Output the (x, y) coordinate of the center of the cell containing the given text.  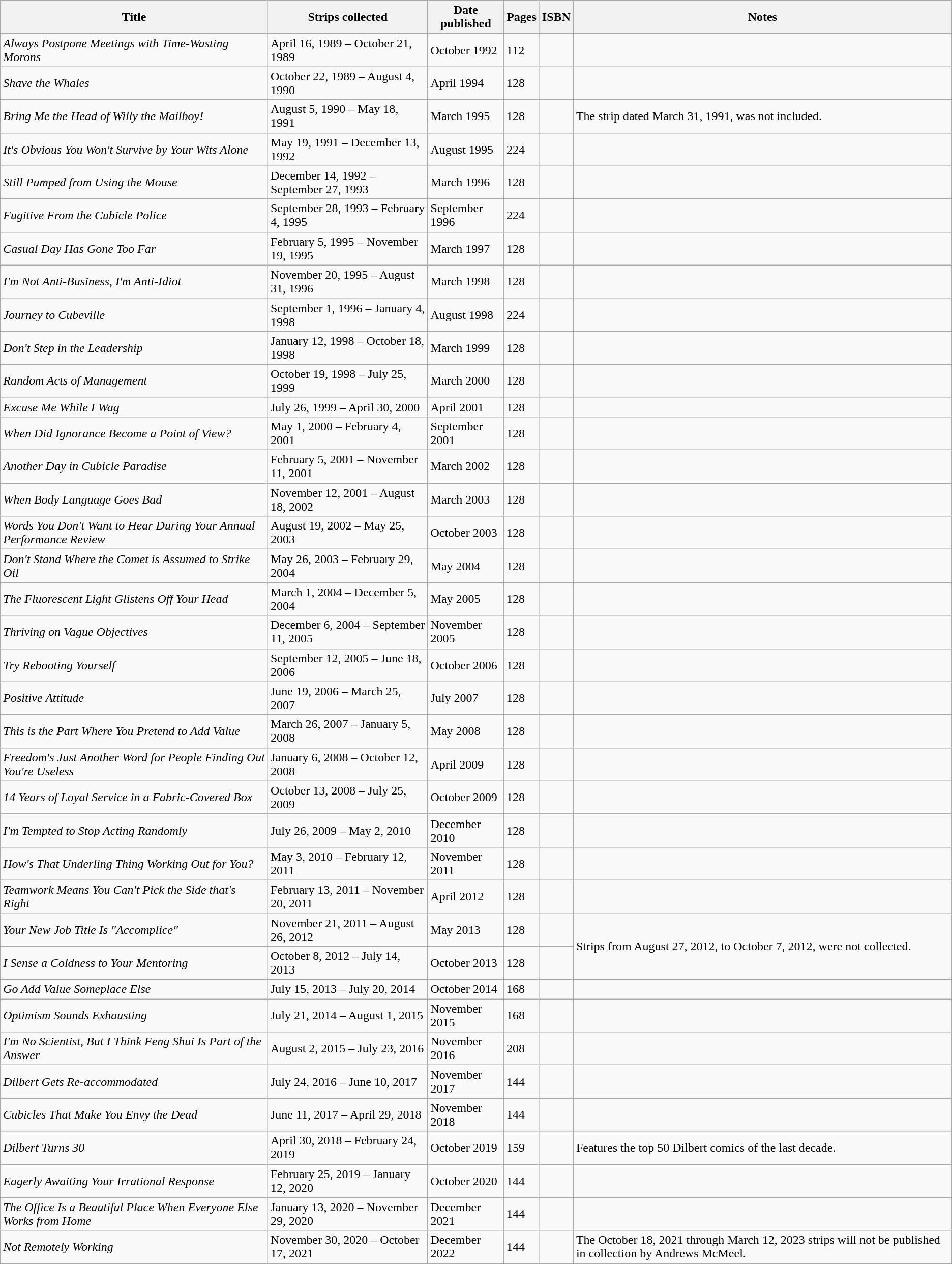
Excuse Me While I Wag (134, 407)
November 20, 1995 – August 31, 1996 (348, 282)
October 2019 (466, 1148)
Your New Job Title Is "Accomplice" (134, 930)
November 2018 (466, 1115)
Fugitive From the Cubicle Police (134, 216)
October 2020 (466, 1181)
March 2002 (466, 467)
March 1998 (466, 282)
November 21, 2011 – August 26, 2012 (348, 930)
July 21, 2014 – August 1, 2015 (348, 1015)
October 1992 (466, 50)
January 6, 2008 – October 12, 2008 (348, 764)
November 2017 (466, 1081)
December 2010 (466, 830)
Teamwork Means You Can't Pick the Side that's Right (134, 896)
May 26, 2003 – February 29, 2004 (348, 566)
Bring Me the Head of Willy the Mailboy! (134, 116)
September 1, 1996 – January 4, 1998 (348, 314)
November 2011 (466, 864)
When Body Language Goes Bad (134, 499)
Not Remotely Working (134, 1247)
September 2001 (466, 433)
The Office Is a Beautiful Place When Everyone Else Works from Home (134, 1214)
May 2013 (466, 930)
October 19, 1998 – July 25, 1999 (348, 380)
When Did Ignorance Become a Point of View? (134, 433)
Shave the Whales (134, 83)
October 2013 (466, 963)
October 2009 (466, 798)
August 19, 2002 – May 25, 2003 (348, 533)
April 1994 (466, 83)
159 (522, 1148)
April 16, 1989 – October 21, 1989 (348, 50)
October 2014 (466, 989)
December 2021 (466, 1214)
Features the top 50 Dilbert comics of the last decade. (762, 1148)
June 11, 2017 – April 29, 2018 (348, 1115)
Casual Day Has Gone Too Far (134, 248)
14 Years of Loyal Service in a Fabric-Covered Box (134, 798)
October 13, 2008 – July 25, 2009 (348, 798)
March 26, 2007 – January 5, 2008 (348, 731)
August 1998 (466, 314)
It's Obvious You Won't Survive by Your Wits Alone (134, 150)
Cubicles That Make You Envy the Dead (134, 1115)
July 26, 2009 – May 2, 2010 (348, 830)
Try Rebooting Yourself (134, 665)
July 2007 (466, 698)
I Sense a Coldness to Your Mentoring (134, 963)
October 2003 (466, 533)
September 1996 (466, 216)
December 6, 2004 – September 11, 2005 (348, 632)
March 1995 (466, 116)
ISBN (556, 17)
Words You Don't Want to Hear During Your Annual Performance Review (134, 533)
June 19, 2006 – March 25, 2007 (348, 698)
May 19, 1991 – December 13, 1992 (348, 150)
January 12, 1998 – October 18, 1998 (348, 348)
May 2005 (466, 599)
This is the Part Where You Pretend to Add Value (134, 731)
April 2012 (466, 896)
September 12, 2005 – June 18, 2006 (348, 665)
March 2003 (466, 499)
October 2006 (466, 665)
Optimism Sounds Exhausting (134, 1015)
Freedom's Just Another Word for People Finding Out You're Useless (134, 764)
May 1, 2000 – February 4, 2001 (348, 433)
April 30, 2018 – February 24, 2019 (348, 1148)
March 1999 (466, 348)
Title (134, 17)
How's That Underling Thing Working Out for You? (134, 864)
I'm Not Anti-Business, I'm Anti-Idiot (134, 282)
112 (522, 50)
April 2001 (466, 407)
Journey to Cubeville (134, 314)
February 13, 2011 – November 20, 2011 (348, 896)
Another Day in Cubicle Paradise (134, 467)
Dilbert Gets Re-accommodated (134, 1081)
Random Acts of Management (134, 380)
Date published (466, 17)
April 2009 (466, 764)
September 28, 1993 – February 4, 1995 (348, 216)
Always Postpone Meetings with Time-Wasting Morons (134, 50)
July 24, 2016 – June 10, 2017 (348, 1081)
Strips collected (348, 17)
Eagerly Awaiting Your Irrational Response (134, 1181)
Still Pumped from Using the Mouse (134, 182)
October 8, 2012 – July 14, 2013 (348, 963)
Thriving on Vague Objectives (134, 632)
August 5, 1990 – May 18, 1991 (348, 116)
March 2000 (466, 380)
November 2016 (466, 1049)
February 5, 1995 – November 19, 1995 (348, 248)
December 14, 1992 – September 27, 1993 (348, 182)
Don't Step in the Leadership (134, 348)
May 3, 2010 – February 12, 2011 (348, 864)
208 (522, 1049)
August 2, 2015 – July 23, 2016 (348, 1049)
Pages (522, 17)
November 12, 2001 – August 18, 2002 (348, 499)
January 13, 2020 – November 29, 2020 (348, 1214)
Don't Stand Where the Comet is Assumed to Strike Oil (134, 566)
Strips from August 27, 2012, to October 7, 2012, were not collected. (762, 947)
The Fluorescent Light Glistens Off Your Head (134, 599)
July 15, 2013 – July 20, 2014 (348, 989)
May 2008 (466, 731)
November 30, 2020 – October 17, 2021 (348, 1247)
I'm Tempted to Stop Acting Randomly (134, 830)
Dilbert Turns 30 (134, 1148)
The October 18, 2021 through March 12, 2023 strips will not be published in collection by Andrews McMeel. (762, 1247)
February 25, 2019 – January 12, 2020 (348, 1181)
December 2022 (466, 1247)
August 1995 (466, 150)
October 22, 1989 – August 4, 1990 (348, 83)
February 5, 2001 – November 11, 2001 (348, 467)
November 2015 (466, 1015)
March 1996 (466, 182)
I'm No Scientist, But I Think Feng Shui Is Part of the Answer (134, 1049)
Notes (762, 17)
Go Add Value Someplace Else (134, 989)
The strip dated March 31, 1991, was not included. (762, 116)
March 1, 2004 – December 5, 2004 (348, 599)
November 2005 (466, 632)
July 26, 1999 – April 30, 2000 (348, 407)
May 2004 (466, 566)
Positive Attitude (134, 698)
March 1997 (466, 248)
